Determine the (X, Y) coordinate at the center of the cell enclosing the given text.  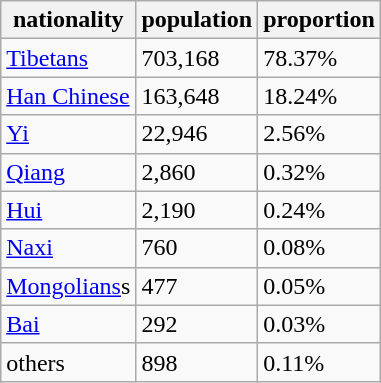
0.05% (320, 286)
0.03% (320, 324)
2,860 (197, 172)
Yi (68, 134)
Mongolianss (68, 286)
78.37% (320, 58)
163,648 (197, 96)
0.08% (320, 248)
Hui (68, 210)
0.11% (320, 362)
18.24% (320, 96)
Naxi (68, 248)
22,946 (197, 134)
0.24% (320, 210)
proportion (320, 20)
2.56% (320, 134)
Tibetans (68, 58)
292 (197, 324)
Qiang (68, 172)
898 (197, 362)
703,168 (197, 58)
477 (197, 286)
nationality (68, 20)
Han Chinese (68, 96)
Bai (68, 324)
2,190 (197, 210)
0.32% (320, 172)
others (68, 362)
population (197, 20)
760 (197, 248)
